Scan for the cell matching the given text and deliver its [x, y] coordinate at center. 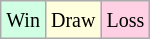
Loss [126, 20]
Draw [72, 20]
Win [24, 20]
